Pinpoint the cell where the given text exists, returning its [X, Y] midpoint coordinate. 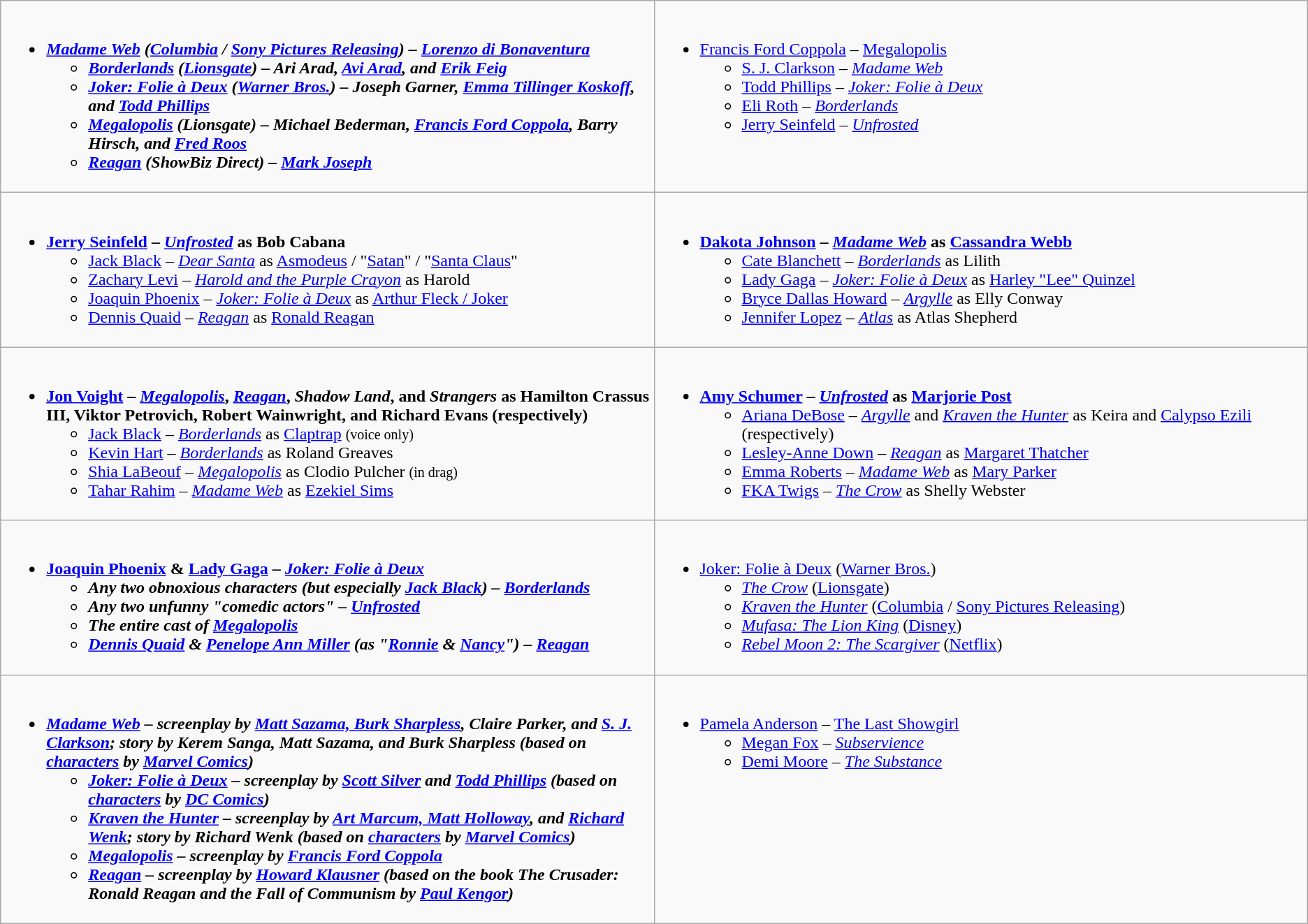
Francis Ford Coppola – MegalopolisS. J. Clarkson – Madame WebTodd Phillips – Joker: Folie à DeuxEli Roth – BorderlandsJerry Seinfeld – Unfrosted [981, 96]
Pamela Anderson – The Last ShowgirlMegan Fox – SubservienceDemi Moore – The Substance [981, 799]
